Capture the cell that displays the provided text and extract its (X, Y) central coordinate. 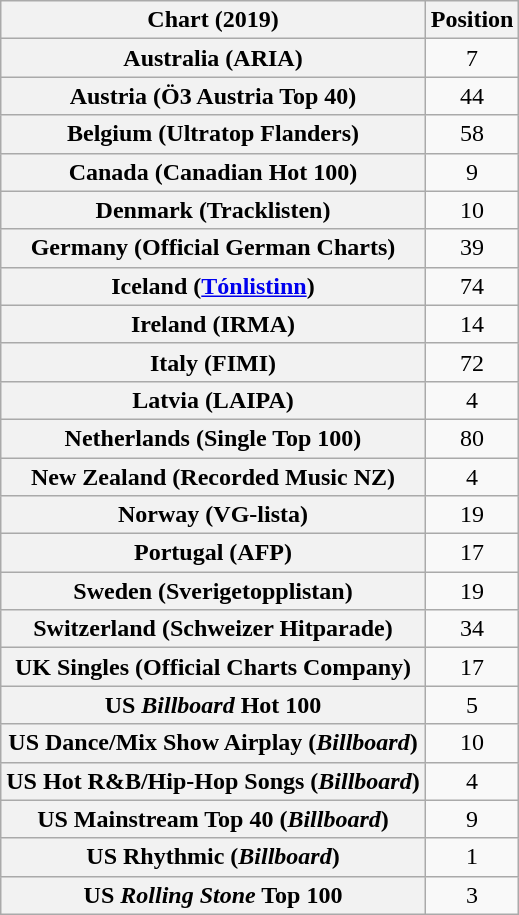
Denmark (Tracklisten) (213, 210)
Australia (ARIA) (213, 58)
Latvia (LAIPA) (213, 400)
US Hot R&B/Hip-Hop Songs (Billboard) (213, 781)
Germany (Official German Charts) (213, 248)
Norway (VG-lista) (213, 515)
US Billboard Hot 100 (213, 705)
Belgium (Ultratop Flanders) (213, 134)
58 (472, 134)
Italy (FIMI) (213, 362)
US Rhythmic (Billboard) (213, 857)
Chart (2019) (213, 20)
Ireland (IRMA) (213, 324)
5 (472, 705)
US Dance/Mix Show Airplay (Billboard) (213, 743)
UK Singles (Official Charts Company) (213, 667)
34 (472, 629)
US Mainstream Top 40 (Billboard) (213, 819)
US Rolling Stone Top 100 (213, 895)
New Zealand (Recorded Music NZ) (213, 477)
80 (472, 438)
7 (472, 58)
Canada (Canadian Hot 100) (213, 172)
Iceland (Tónlistinn) (213, 286)
Netherlands (Single Top 100) (213, 438)
Portugal (AFP) (213, 553)
Position (472, 20)
44 (472, 96)
72 (472, 362)
39 (472, 248)
Switzerland (Schweizer Hitparade) (213, 629)
3 (472, 895)
14 (472, 324)
74 (472, 286)
1 (472, 857)
Sweden (Sverigetopplistan) (213, 591)
Austria (Ö3 Austria Top 40) (213, 96)
